Capture the cell that displays the provided text and extract its [x, y] central coordinate. 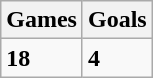
4 [117, 58]
18 [42, 58]
Games [42, 20]
Goals [117, 20]
